Search for the cell housing the specified text and yield its (X, Y) center coordinate. 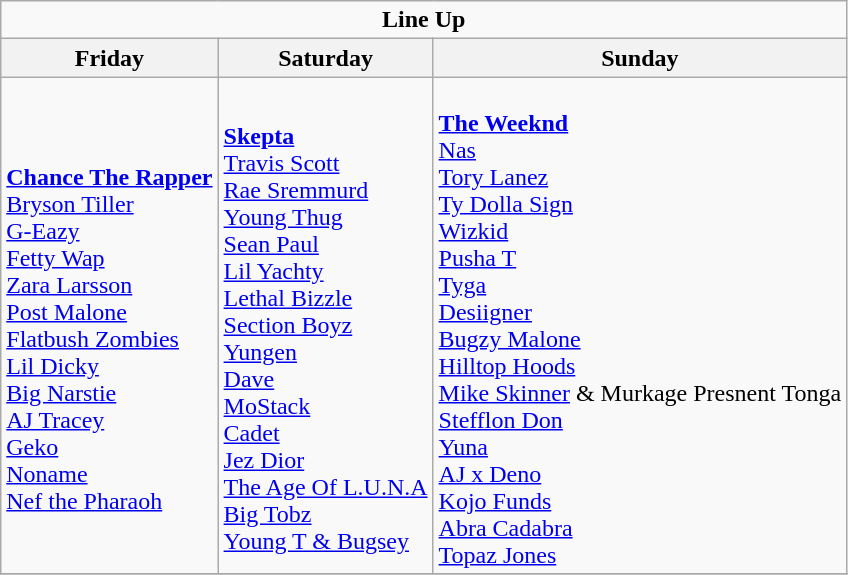
Line Up (424, 20)
Sunday (640, 58)
Saturday (326, 58)
Friday (110, 58)
